Identify which cell holds the provided text, then report its (X, Y) central coordinate. 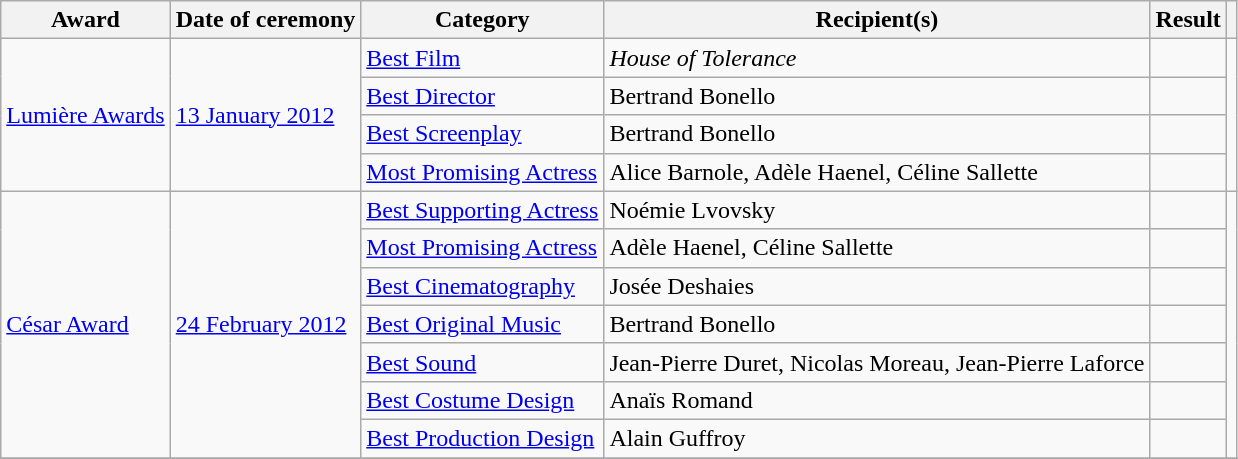
Best Supporting Actress (482, 210)
House of Tolerance (877, 58)
Result (1188, 20)
Alain Guffroy (877, 438)
Best Costume Design (482, 400)
Recipient(s) (877, 20)
Anaïs Romand (877, 400)
Category (482, 20)
Best Sound (482, 362)
Josée Deshaies (877, 286)
Alice Barnole, Adèle Haenel, Céline Sallette (877, 172)
Date of ceremony (266, 20)
Lumière Awards (86, 115)
13 January 2012 (266, 115)
24 February 2012 (266, 324)
Jean-Pierre Duret, Nicolas Moreau, Jean-Pierre Laforce (877, 362)
César Award (86, 324)
Best Screenplay (482, 134)
Best Production Design (482, 438)
Best Film (482, 58)
Adèle Haenel, Céline Sallette (877, 248)
Award (86, 20)
Best Original Music (482, 324)
Noémie Lvovsky (877, 210)
Best Director (482, 96)
Best Cinematography (482, 286)
